From the cell containing the given text, extract its center point as [X, Y] coordinate. 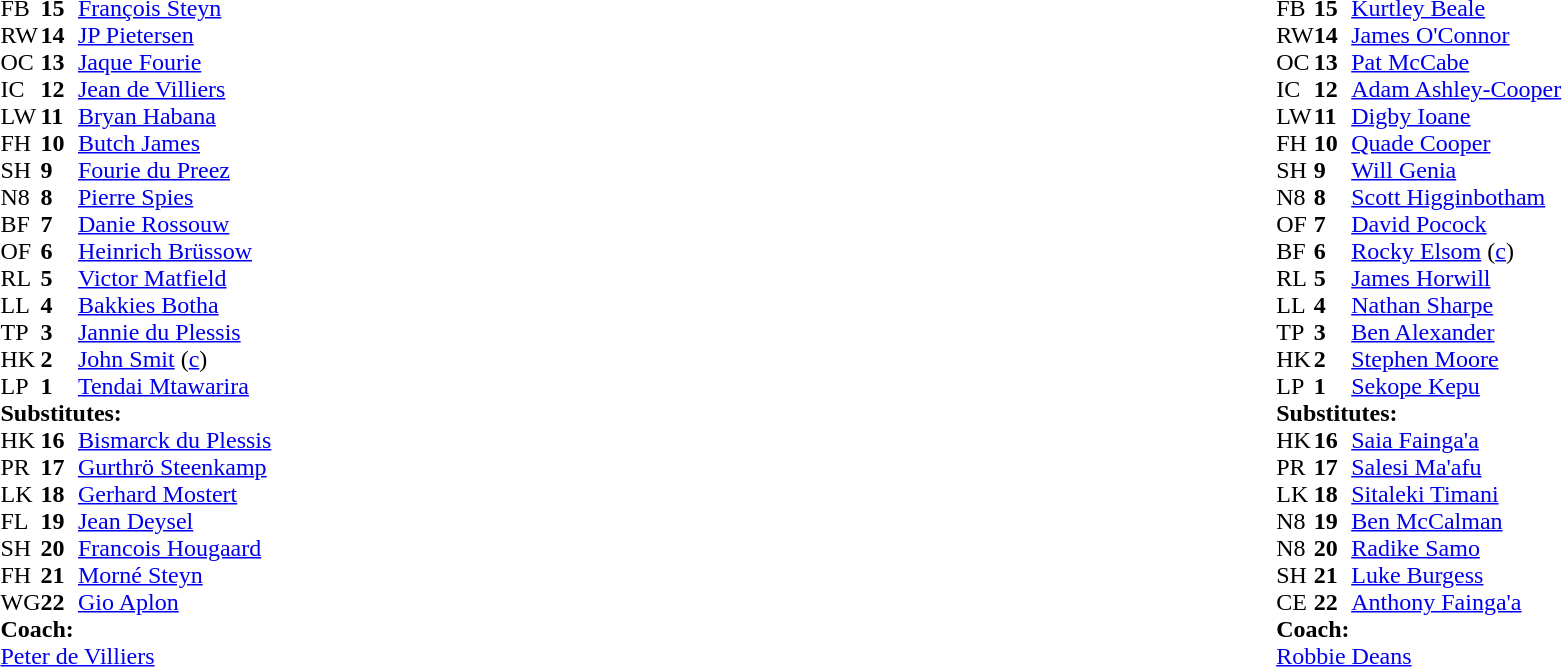
Sitaleki Timani [1456, 494]
Nathan Sharpe [1456, 306]
Salesi Ma'afu [1456, 468]
Will Genia [1456, 170]
Danie Rossouw [174, 224]
Sekope Kepu [1456, 386]
James Horwill [1456, 278]
WG [20, 602]
Jaque Fourie [174, 62]
Radike Samo [1456, 548]
Saia Fainga'a [1456, 440]
Gurthrö Steenkamp [174, 468]
Gerhard Mostert [174, 494]
Bismarck du Plessis [174, 440]
CE [1295, 602]
Bryan Habana [174, 116]
David Pocock [1456, 224]
Morné Steyn [174, 576]
Butch James [174, 144]
Bakkies Botha [174, 306]
Fourie du Preez [174, 170]
Stephen Moore [1456, 360]
Victor Matfield [174, 278]
Anthony Fainga'a [1456, 602]
Jannie du Plessis [174, 332]
Ben Alexander [1456, 332]
Quade Cooper [1456, 144]
Tendai Mtawarira [174, 386]
Pierre Spies [174, 198]
Pat McCabe [1456, 62]
Gio Aplon [174, 602]
James O'Connor [1456, 36]
Adam Ashley-Cooper [1456, 90]
Jean Deysel [174, 522]
Francois Hougaard [174, 548]
Scott Higginbotham [1456, 198]
Jean de Villiers [174, 90]
Heinrich Brüssow [174, 252]
John Smit (c) [174, 360]
Ben McCalman [1456, 522]
Digby Ioane [1456, 116]
Rocky Elsom (c) [1456, 252]
Luke Burgess [1456, 576]
JP Pietersen [174, 36]
FL [20, 522]
